Pinpoint the cell where the given text exists, returning its (X, Y) midpoint coordinate. 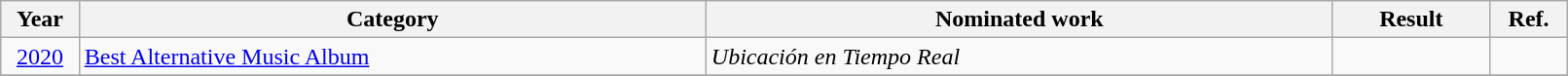
Year (40, 19)
Ref. (1528, 19)
Best Alternative Music Album (392, 57)
Ubicación en Tiempo Real (1019, 57)
2020 (40, 57)
Result (1411, 19)
Nominated work (1019, 19)
Category (392, 19)
